Scan for the cell matching the given text and deliver its [x, y] coordinate at center. 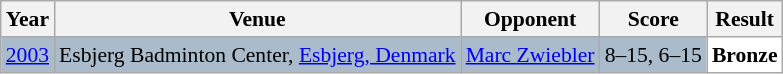
Result [745, 19]
Opponent [530, 19]
Venue [258, 19]
Score [654, 19]
Year [28, 19]
Bronze [745, 55]
2003 [28, 55]
Marc Zwiebler [530, 55]
Esbjerg Badminton Center, Esbjerg, Denmark [258, 55]
8–15, 6–15 [654, 55]
